Determine the (x, y) coordinate at the center of the cell enclosing the given text.  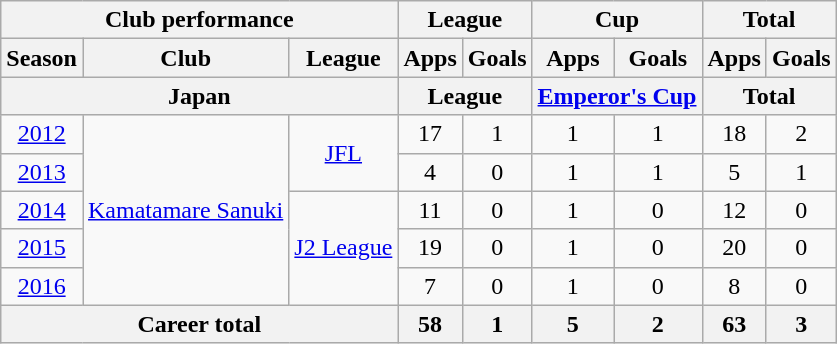
Season (42, 58)
2014 (42, 210)
17 (430, 134)
Club performance (200, 20)
J2 League (344, 248)
Emperor's Cup (617, 96)
11 (430, 210)
19 (430, 248)
12 (734, 210)
4 (430, 172)
Japan (200, 96)
2015 (42, 248)
Cup (617, 20)
8 (734, 286)
JFL (344, 153)
7 (430, 286)
Kamatamare Sanuki (185, 210)
Club (185, 58)
20 (734, 248)
58 (430, 324)
2013 (42, 172)
2016 (42, 286)
Career total (200, 324)
63 (734, 324)
2012 (42, 134)
3 (801, 324)
18 (734, 134)
